Extract the (X, Y) coordinate from the center of the cell holding the provided text.  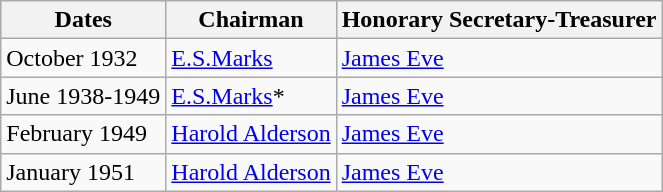
Dates (84, 20)
E.S.Marks* (251, 96)
January 1951 (84, 172)
Chairman (251, 20)
February 1949 (84, 134)
E.S.Marks (251, 58)
June 1938-1949 (84, 96)
Honorary Secretary-Treasurer (499, 20)
October 1932 (84, 58)
